Detect which cell encompasses the target text, then output its (X, Y) center coordinate. 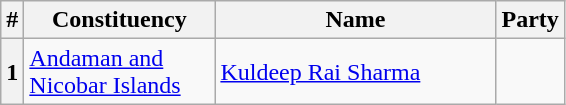
Andaman and Nicobar Islands (120, 72)
Constituency (120, 20)
Party (530, 20)
1 (12, 72)
Kuldeep Rai Sharma (356, 72)
# (12, 20)
Name (356, 20)
